Determine the [x, y] coordinate at the center of the cell enclosing the given text.  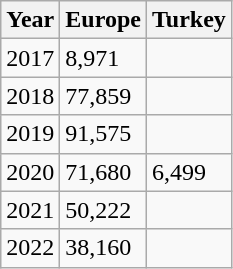
8,971 [104, 58]
Europe [104, 20]
Year [30, 20]
71,680 [104, 172]
77,859 [104, 96]
Turkey [188, 20]
50,222 [104, 210]
2022 [30, 248]
91,575 [104, 134]
38,160 [104, 248]
2019 [30, 134]
2020 [30, 172]
2021 [30, 210]
2017 [30, 58]
6,499 [188, 172]
2018 [30, 96]
